Identify which cell holds the provided text, then report its [x, y] central coordinate. 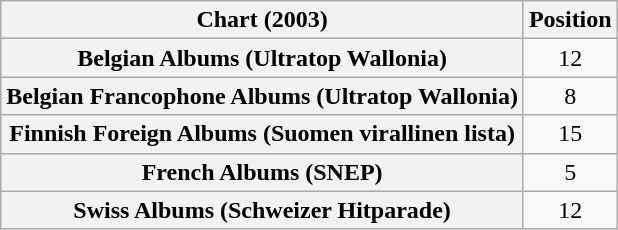
French Albums (SNEP) [262, 172]
Belgian Albums (Ultratop Wallonia) [262, 58]
Finnish Foreign Albums (Suomen virallinen lista) [262, 134]
15 [570, 134]
5 [570, 172]
Belgian Francophone Albums (Ultratop Wallonia) [262, 96]
Swiss Albums (Schweizer Hitparade) [262, 210]
Chart (2003) [262, 20]
8 [570, 96]
Position [570, 20]
